Return the (x, y) coordinate for the center point of the cell that contains the specified text.  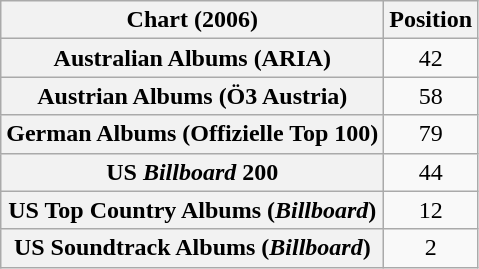
44 (431, 172)
Position (431, 20)
Australian Albums (ARIA) (192, 58)
58 (431, 96)
US Soundtrack Albums (Billboard) (192, 248)
US Billboard 200 (192, 172)
Austrian Albums (Ö3 Austria) (192, 96)
German Albums (Offizielle Top 100) (192, 134)
12 (431, 210)
2 (431, 248)
Chart (2006) (192, 20)
42 (431, 58)
79 (431, 134)
US Top Country Albums (Billboard) (192, 210)
